Scan for the cell matching the given text and deliver its (x, y) coordinate at center. 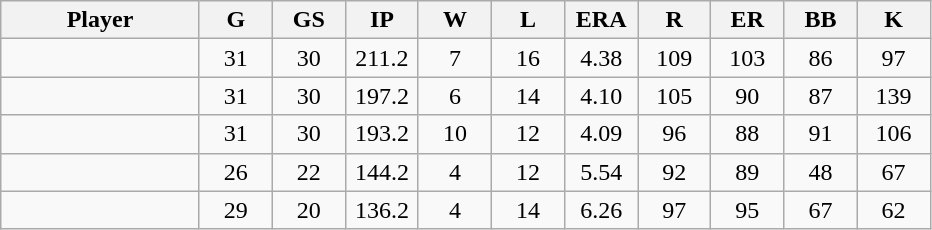
103 (748, 58)
IP (382, 20)
90 (748, 96)
6.26 (602, 210)
139 (894, 96)
105 (674, 96)
62 (894, 210)
GS (308, 20)
22 (308, 172)
109 (674, 58)
88 (748, 134)
L (528, 20)
96 (674, 134)
89 (748, 172)
211.2 (382, 58)
193.2 (382, 134)
4.10 (602, 96)
4.09 (602, 134)
G (236, 20)
26 (236, 172)
6 (454, 96)
136.2 (382, 210)
29 (236, 210)
87 (820, 96)
W (454, 20)
7 (454, 58)
20 (308, 210)
16 (528, 58)
95 (748, 210)
5.54 (602, 172)
R (674, 20)
144.2 (382, 172)
92 (674, 172)
ER (748, 20)
Player (100, 20)
BB (820, 20)
106 (894, 134)
48 (820, 172)
K (894, 20)
ERA (602, 20)
4.38 (602, 58)
86 (820, 58)
197.2 (382, 96)
10 (454, 134)
91 (820, 134)
